Determine the (X, Y) coordinate at the center of the cell enclosing the given text.  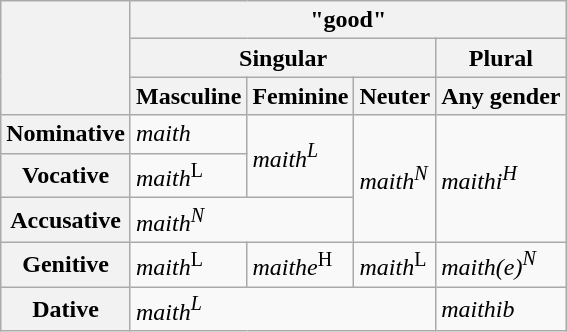
Nominative (66, 134)
Feminine (300, 96)
Singular (282, 58)
maithiH (501, 178)
maithib (501, 310)
maith (188, 134)
Genitive (66, 264)
Neuter (395, 96)
Masculine (188, 96)
Vocative (66, 176)
Dative (66, 310)
Any gender (501, 96)
Accusative (66, 220)
maitheH (300, 264)
"good" (348, 20)
Plural (501, 58)
maith(e)N (501, 264)
